Identify which cell holds the provided text, then report its (x, y) central coordinate. 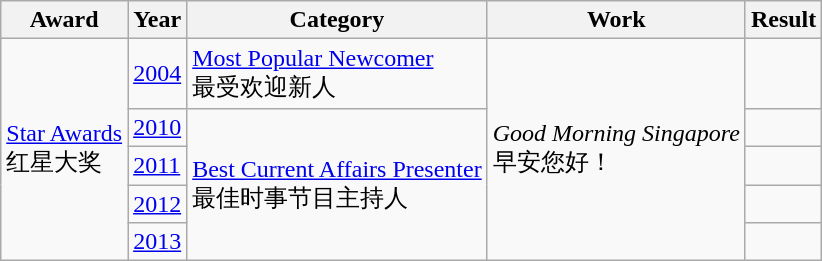
Most Popular Newcomer 最受欢迎新人 (338, 74)
2004 (158, 74)
2011 (158, 165)
2013 (158, 242)
2012 (158, 203)
Star Awards 红星大奖 (64, 150)
Category (338, 20)
Good Morning Singapore 早安您好！ (616, 150)
2010 (158, 127)
Award (64, 20)
Year (158, 20)
Work (616, 20)
Best Current Affairs Presenter 最佳时事节目主持人 (338, 184)
Result (783, 20)
